Scan for the cell matching the given text and deliver its (x, y) coordinate at center. 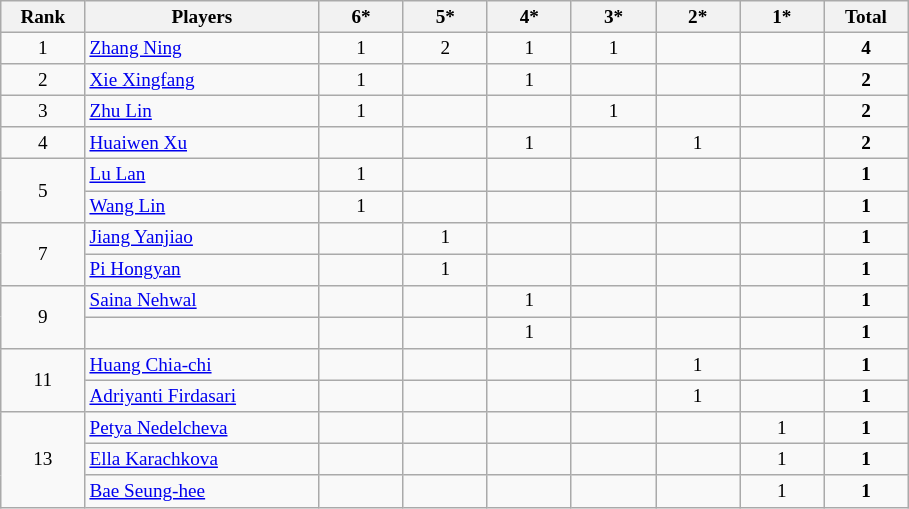
Huang Chia-chi (202, 365)
5* (445, 17)
3* (613, 17)
Zhu Lin (202, 111)
Huaiwen Xu (202, 143)
Saina Nehwal (202, 301)
Petya Nedelcheva (202, 428)
5 (43, 190)
4* (529, 17)
Zhang Ning (202, 48)
7 (43, 254)
Adriyanti Firdasari (202, 396)
3 (43, 111)
6* (361, 17)
Ella Karachkova (202, 460)
Lu Lan (202, 175)
2* (698, 17)
Pi Hongyan (202, 270)
11 (43, 380)
Xie Xingfang (202, 80)
Total (866, 17)
Players (202, 17)
Jiang Yanjiao (202, 238)
Rank (43, 17)
1* (782, 17)
9 (43, 316)
13 (43, 460)
Bae Seung-hee (202, 491)
Wang Lin (202, 206)
